Detect which cell encompasses the target text, then output its (x, y) center coordinate. 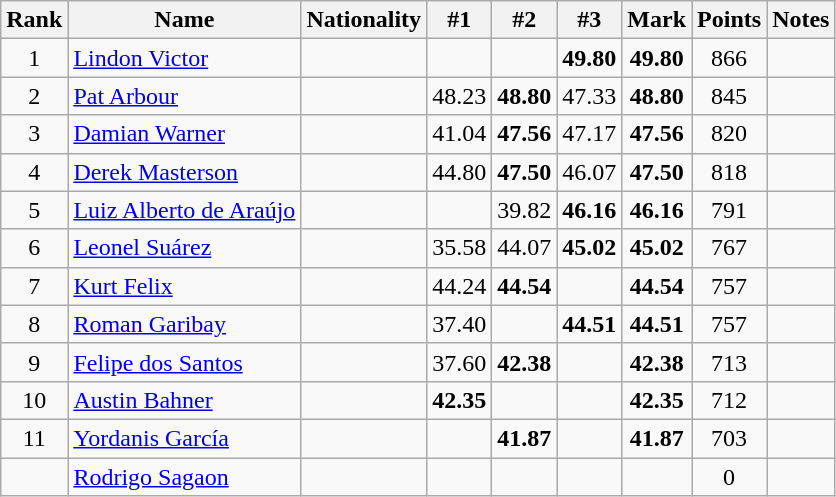
Leonel Suárez (184, 248)
44.07 (524, 248)
35.58 (460, 248)
Kurt Felix (184, 286)
44.24 (460, 286)
Roman Garibay (184, 324)
767 (730, 248)
Pat Arbour (184, 96)
712 (730, 400)
6 (34, 248)
866 (730, 58)
Yordanis García (184, 438)
Felipe dos Santos (184, 362)
46.07 (590, 172)
Rank (34, 20)
44.80 (460, 172)
37.60 (460, 362)
845 (730, 96)
Rodrigo Sagaon (184, 477)
39.82 (524, 210)
Points (730, 20)
Luiz Alberto de Araújo (184, 210)
#2 (524, 20)
Lindon Victor (184, 58)
37.40 (460, 324)
Austin Bahner (184, 400)
8 (34, 324)
9 (34, 362)
3 (34, 134)
820 (730, 134)
Mark (657, 20)
713 (730, 362)
11 (34, 438)
Damian Warner (184, 134)
791 (730, 210)
4 (34, 172)
Name (184, 20)
Derek Masterson (184, 172)
7 (34, 286)
10 (34, 400)
Notes (801, 20)
5 (34, 210)
#1 (460, 20)
1 (34, 58)
41.04 (460, 134)
48.23 (460, 96)
0 (730, 477)
47.17 (590, 134)
818 (730, 172)
#3 (590, 20)
Nationality (364, 20)
47.33 (590, 96)
2 (34, 96)
703 (730, 438)
